Extract the (X, Y) coordinate from the center of the cell holding the provided text.  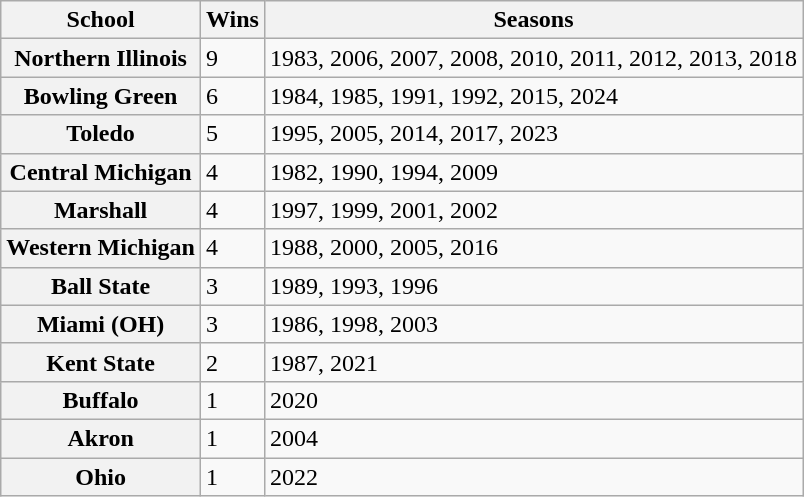
Akron (101, 438)
1986, 1998, 2003 (533, 324)
6 (232, 96)
Buffalo (101, 400)
9 (232, 58)
2022 (533, 477)
2004 (533, 438)
Kent State (101, 362)
Central Michigan (101, 172)
1988, 2000, 2005, 2016 (533, 248)
1997, 1999, 2001, 2002 (533, 210)
Northern Illinois (101, 58)
1984, 1985, 1991, 1992, 2015, 2024 (533, 96)
Ball State (101, 286)
2020 (533, 400)
1989, 1993, 1996 (533, 286)
1987, 2021 (533, 362)
1982, 1990, 1994, 2009 (533, 172)
School (101, 20)
Miami (OH) (101, 324)
Seasons (533, 20)
Marshall (101, 210)
2 (232, 362)
Western Michigan (101, 248)
Toledo (101, 134)
5 (232, 134)
1983, 2006, 2007, 2008, 2010, 2011, 2012, 2013, 2018 (533, 58)
Ohio (101, 477)
1995, 2005, 2014, 2017, 2023 (533, 134)
Wins (232, 20)
Bowling Green (101, 96)
